Scan for the cell matching the given text and deliver its (X, Y) coordinate at center. 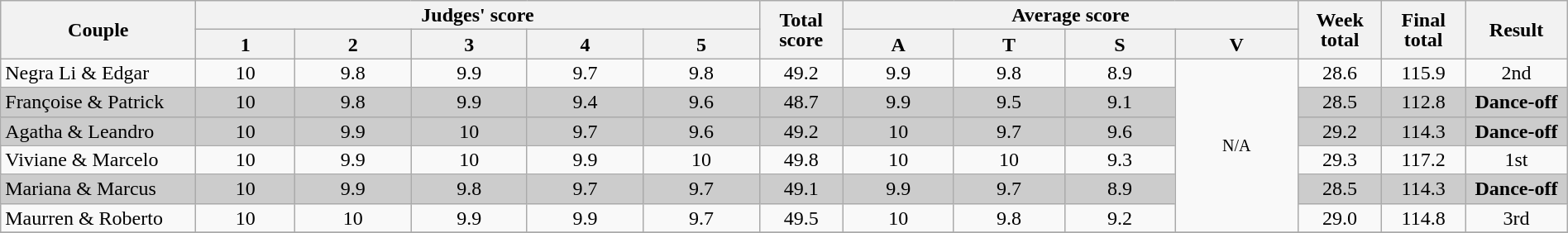
T (1009, 45)
N/A (1237, 145)
3 (469, 45)
2nd (1517, 73)
A (898, 45)
117.2 (1424, 160)
48.7 (801, 102)
49.8 (801, 160)
5 (701, 45)
1 (246, 45)
9.1 (1120, 102)
Mariana & Marcus (98, 188)
9.2 (1120, 218)
Couple (98, 30)
3rd (1517, 218)
S (1120, 45)
115.9 (1424, 73)
112.8 (1424, 102)
Final total (1424, 30)
Judges' score (478, 15)
Maurren & Roberto (98, 218)
Viviane & Marcelo (98, 160)
Agatha & Leandro (98, 131)
9.3 (1120, 160)
4 (585, 45)
Negra Li & Edgar (98, 73)
V (1237, 45)
Average score (1070, 15)
Week total (1340, 30)
Françoise & Patrick (98, 102)
114.8 (1424, 218)
29.3 (1340, 160)
9.5 (1009, 102)
1st (1517, 160)
49.5 (801, 218)
Result (1517, 30)
28.6 (1340, 73)
9.4 (585, 102)
Total score (801, 30)
2 (353, 45)
29.2 (1340, 131)
29.0 (1340, 218)
49.1 (801, 188)
